Detect which cell encompasses the target text, then output its (x, y) center coordinate. 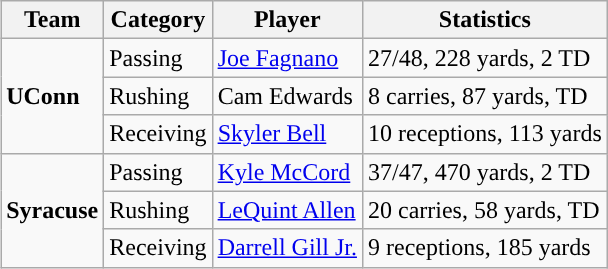
8 carries, 87 yards, TD (484, 96)
Skyler Bell (287, 134)
9 receptions, 185 yards (484, 248)
LeQuint Allen (287, 210)
Cam Edwards (287, 96)
Category (158, 20)
Joe Fagnano (287, 58)
10 receptions, 113 yards (484, 134)
Darrell Gill Jr. (287, 248)
37/47, 470 yards, 2 TD (484, 172)
Team (52, 20)
UConn (52, 96)
Statistics (484, 20)
Syracuse (52, 210)
Kyle McCord (287, 172)
27/48, 228 yards, 2 TD (484, 58)
20 carries, 58 yards, TD (484, 210)
Player (287, 20)
